Output the [X, Y] coordinate of the center of the cell containing the given text.  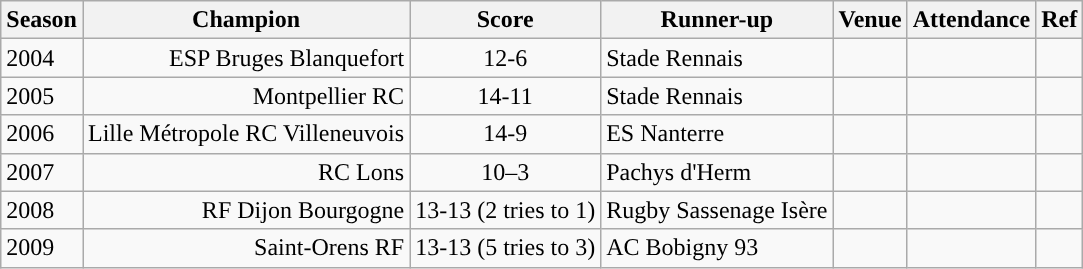
2006 [42, 134]
Saint-Orens RF [246, 248]
13-13 (2 tries to 1) [506, 210]
14-11 [506, 96]
13-13 (5 tries to 3) [506, 248]
12-6 [506, 58]
Lille Métropole RC Villeneuvois [246, 134]
ESP Bruges Blanquefort [246, 58]
14-9 [506, 134]
Venue [870, 20]
2004 [42, 58]
AC Bobigny 93 [717, 248]
Score [506, 20]
2007 [42, 172]
RF Dijon Bourgogne [246, 210]
Rugby Sassenage Isère [717, 210]
ES Nanterre [717, 134]
10–3 [506, 172]
Champion [246, 20]
2009 [42, 248]
2008 [42, 210]
Season [42, 20]
Attendance [971, 20]
Ref [1060, 20]
Pachys d'Herm [717, 172]
Montpellier RC [246, 96]
RC Lons [246, 172]
Runner-up [717, 20]
2005 [42, 96]
